Pinpoint the cell where the given text exists, returning its [x, y] midpoint coordinate. 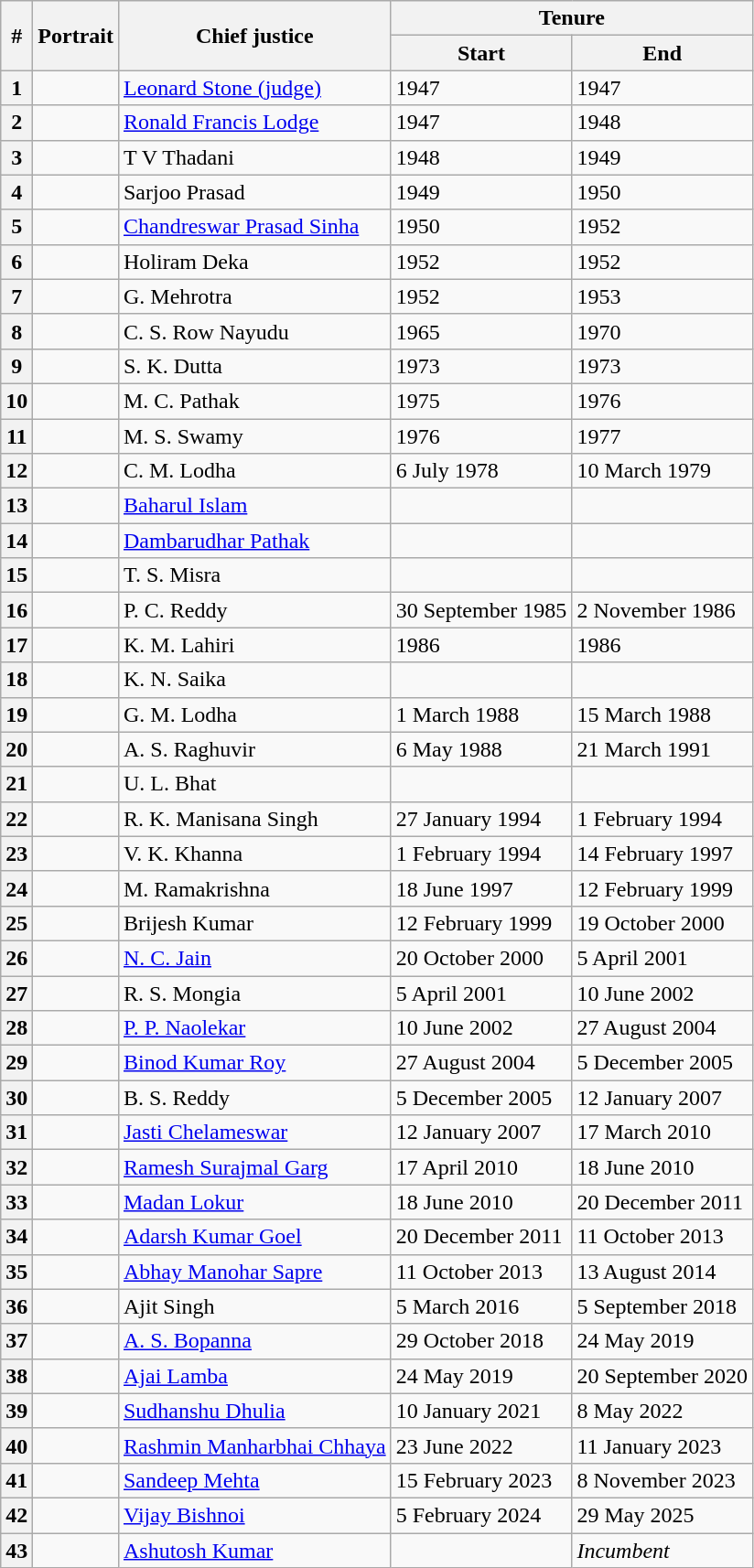
8 May 2022 [662, 1411]
20 [16, 749]
C. M. Lodha [254, 471]
M. S. Swamy [254, 436]
36 [16, 1306]
13 August 2014 [662, 1272]
18 June 1997 [481, 888]
19 [16, 714]
1953 [662, 296]
1 [16, 88]
1 March 1988 [481, 714]
1965 [481, 331]
17 April 2010 [481, 1167]
Madan Lokur [254, 1202]
End [662, 53]
T. S. Misra [254, 575]
3 [16, 157]
B. S. Reddy [254, 1098]
8 [16, 331]
42 [16, 1515]
19 October 2000 [662, 923]
Jasti Chelameswar [254, 1133]
M. Ramakrishna [254, 888]
5 [16, 227]
Sarjoo Prasad [254, 192]
Brijesh Kumar [254, 923]
32 [16, 1167]
Sandeep Mehta [254, 1480]
G. M. Lodha [254, 714]
S. K. Dutta [254, 366]
21 [16, 784]
26 [16, 958]
A. S. Bopanna [254, 1341]
12 [16, 471]
6 [16, 262]
27 January 1994 [481, 819]
40 [16, 1445]
29 May 2025 [662, 1515]
N. C. Jain [254, 958]
39 [16, 1411]
P. C. Reddy [254, 610]
30 September 1985 [481, 610]
22 [16, 819]
Vijay Bishnoi [254, 1515]
Baharul Islam [254, 506]
Leonard Stone (judge) [254, 88]
U. L. Bhat [254, 784]
29 [16, 1063]
Ashutosh Kumar [254, 1551]
Sudhanshu Dhulia [254, 1411]
17 March 2010 [662, 1133]
10 March 1979 [662, 471]
G. Mehrotra [254, 296]
Dambarudhar Pathak [254, 541]
Rashmin Manharbhai Chhaya [254, 1445]
Tenure [571, 18]
33 [16, 1202]
11 January 2023 [662, 1445]
10 [16, 401]
P. P. Naolekar [254, 1028]
5 February 2024 [481, 1515]
2 [16, 123]
Incumbent [662, 1551]
16 [16, 610]
37 [16, 1341]
K. N. Saika [254, 680]
11 [16, 436]
6 May 1988 [481, 749]
17 [16, 645]
27 [16, 993]
15 [16, 575]
Holiram Deka [254, 262]
R. S. Mongia [254, 993]
5 September 2018 [662, 1306]
14 February 1997 [662, 854]
V. K. Khanna [254, 854]
5 March 2016 [481, 1306]
M. C. Pathak [254, 401]
A. S. Raghuvir [254, 749]
1975 [481, 401]
Abhay Manohar Sapre [254, 1272]
K. M. Lahiri [254, 645]
29 October 2018 [481, 1341]
20 September 2020 [662, 1376]
20 October 2000 [481, 958]
35 [16, 1272]
34 [16, 1237]
9 [16, 366]
24 [16, 888]
6 July 1978 [481, 471]
4 [16, 192]
1977 [662, 436]
Portrait [76, 36]
18 [16, 680]
7 [16, 296]
Ajit Singh [254, 1306]
Chandreswar Prasad Sinha [254, 227]
2 November 1986 [662, 610]
Chief justice [254, 36]
Adarsh Kumar Goel [254, 1237]
8 November 2023 [662, 1480]
T V Thadani [254, 157]
Ajai Lamba [254, 1376]
10 January 2021 [481, 1411]
43 [16, 1551]
41 [16, 1480]
31 [16, 1133]
Start [481, 53]
# [16, 36]
C. S. Row Nayudu [254, 331]
28 [16, 1028]
30 [16, 1098]
Ronald Francis Lodge [254, 123]
21 March 1991 [662, 749]
15 March 1988 [662, 714]
Binod Kumar Roy [254, 1063]
1970 [662, 331]
23 [16, 854]
15 February 2023 [481, 1480]
13 [16, 506]
Ramesh Surajmal Garg [254, 1167]
38 [16, 1376]
23 June 2022 [481, 1445]
14 [16, 541]
R. K. Manisana Singh [254, 819]
25 [16, 923]
